Detect which cell encompasses the target text, then output its (x, y) center coordinate. 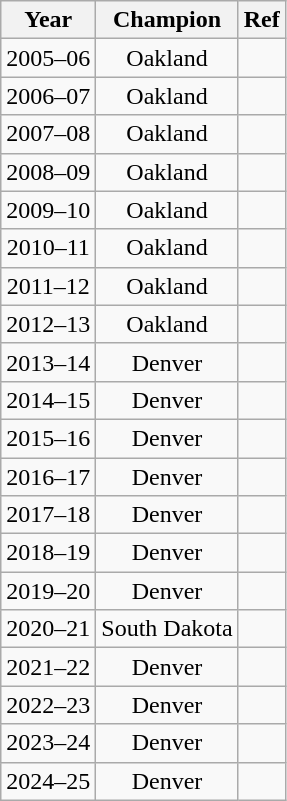
2020–21 (48, 629)
2022–23 (48, 705)
Year (48, 20)
2006–07 (48, 96)
2018–19 (48, 553)
2024–25 (48, 781)
2013–14 (48, 362)
2023–24 (48, 743)
2015–16 (48, 438)
2016–17 (48, 477)
2005–06 (48, 58)
2009–10 (48, 210)
2008–09 (48, 172)
2010–11 (48, 248)
2019–20 (48, 591)
2021–22 (48, 667)
2012–13 (48, 324)
2011–12 (48, 286)
2007–08 (48, 134)
Ref (262, 20)
2017–18 (48, 515)
Champion (167, 20)
2014–15 (48, 400)
South Dakota (167, 629)
